Output the (X, Y) coordinate of the center of the cell containing the given text.  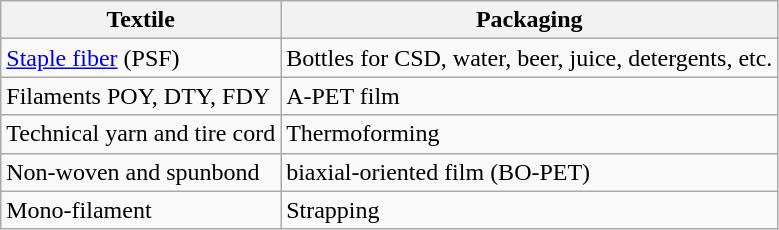
Strapping (530, 210)
Thermoforming (530, 134)
Textile (141, 20)
biaxial-oriented film (BO-PET) (530, 172)
Filaments POY, DTY, FDY (141, 96)
Non-woven and spunbond (141, 172)
Bottles for CSD, water, beer, juice, detergents, etc. (530, 58)
Mono-filament (141, 210)
Packaging (530, 20)
Technical yarn and tire cord (141, 134)
Staple fiber (PSF) (141, 58)
A-PET film (530, 96)
